Search for the cell housing the specified text and yield its (x, y) center coordinate. 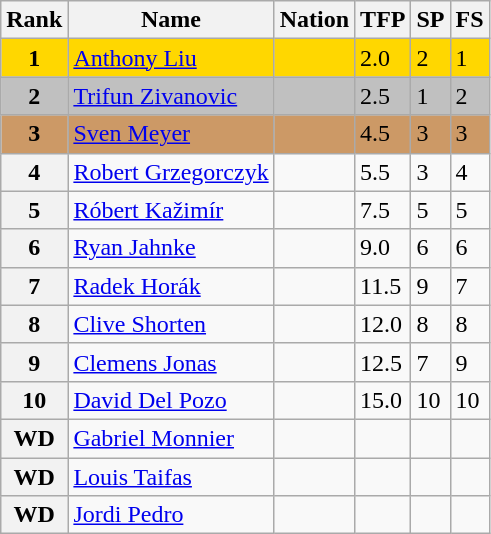
Robert Grzegorczyk (171, 172)
2.0 (383, 58)
Rank (34, 20)
15.0 (383, 400)
Clive Shorten (171, 324)
Jordi Pedro (171, 515)
Sven Meyer (171, 134)
2.5 (383, 96)
Gabriel Monnier (171, 438)
Róbert Kažimír (171, 210)
7.5 (383, 210)
9.0 (383, 248)
Nation (314, 20)
Name (171, 20)
TFP (383, 20)
Trifun Zivanovic (171, 96)
Louis Taifas (171, 477)
David Del Pozo (171, 400)
Clemens Jonas (171, 362)
5.5 (383, 172)
12.5 (383, 362)
SP (430, 20)
FS (470, 20)
Ryan Jahnke (171, 248)
11.5 (383, 286)
Anthony Liu (171, 58)
Radek Horák (171, 286)
4.5 (383, 134)
12.0 (383, 324)
